Extract the (X, Y) coordinate from the center of the cell holding the provided text.  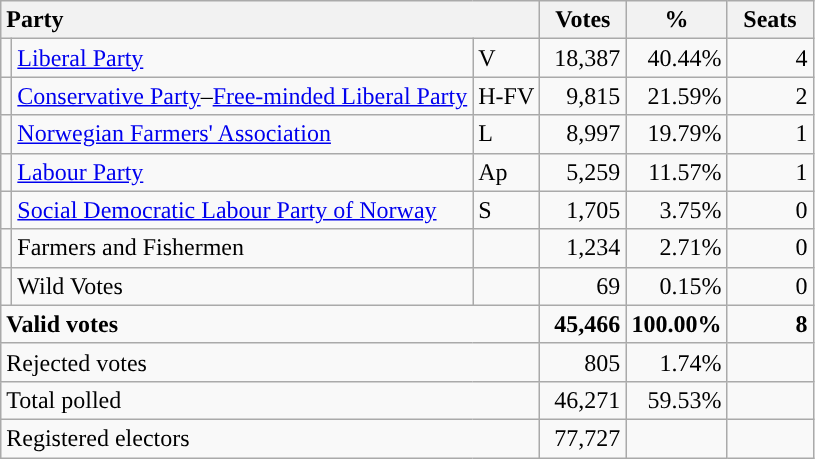
1,234 (583, 248)
59.53% (676, 400)
45,466 (583, 324)
Norwegian Farmers' Association (242, 134)
Social Democratic Labour Party of Norway (242, 210)
S (506, 210)
100.00% (676, 324)
11.57% (676, 172)
19.79% (676, 134)
8 (770, 324)
L (506, 134)
Farmers and Fishermen (242, 248)
5,259 (583, 172)
77,727 (583, 438)
H-FV (506, 96)
Registered electors (270, 438)
Liberal Party (242, 58)
Rejected votes (270, 362)
Votes (583, 20)
0.15% (676, 286)
4 (770, 58)
1.74% (676, 362)
% (676, 20)
805 (583, 362)
Valid votes (270, 324)
21.59% (676, 96)
V (506, 58)
69 (583, 286)
18,387 (583, 58)
46,271 (583, 400)
2 (770, 96)
Party (270, 20)
2.71% (676, 248)
9,815 (583, 96)
8,997 (583, 134)
1,705 (583, 210)
Labour Party (242, 172)
Ap (506, 172)
3.75% (676, 210)
Conservative Party–Free-minded Liberal Party (242, 96)
Total polled (270, 400)
40.44% (676, 58)
Wild Votes (242, 286)
Seats (770, 20)
